Extract the [x, y] coordinate from the center of the cell holding the provided text.  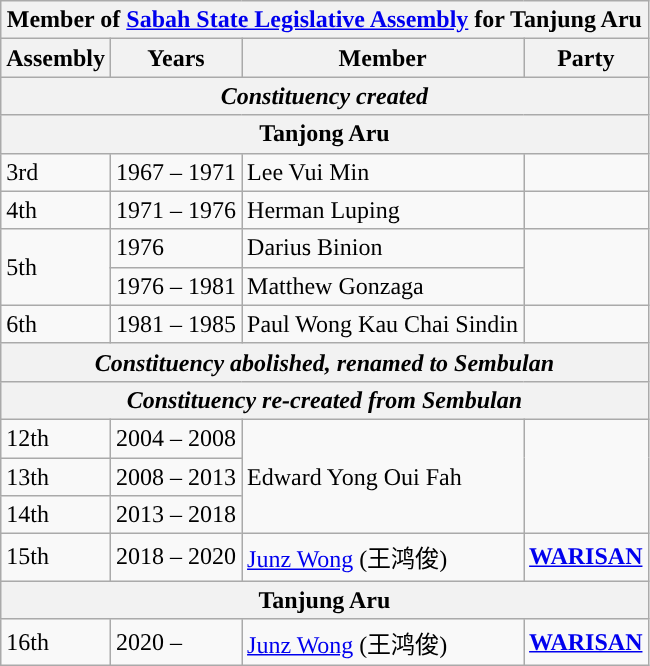
Assembly [56, 58]
Constituency re-created from Sembulan [324, 400]
1976 [176, 248]
5th [56, 267]
Years [176, 58]
2018 – 2020 [176, 558]
Constituency created [324, 96]
1976 – 1981 [176, 286]
Tanjung Aru [324, 600]
Member of Sabah State Legislative Assembly for Tanjung Aru [324, 20]
Paul Wong Kau Chai Sindin [383, 324]
2004 – 2008 [176, 438]
Tanjong Aru [324, 134]
Member [383, 58]
Herman Luping [383, 210]
Party [586, 58]
1981 – 1985 [176, 324]
Constituency abolished, renamed to Sembulan [324, 362]
2008 – 2013 [176, 477]
16th [56, 642]
2020 – [176, 642]
Darius Binion [383, 248]
12th [56, 438]
6th [56, 324]
13th [56, 477]
Lee Vui Min [383, 172]
Edward Yong Oui Fah [383, 476]
15th [56, 558]
Matthew Gonzaga [383, 286]
3rd [56, 172]
14th [56, 515]
1967 – 1971 [176, 172]
1971 – 1976 [176, 210]
2013 – 2018 [176, 515]
4th [56, 210]
